Capture the cell that displays the provided text and extract its [x, y] central coordinate. 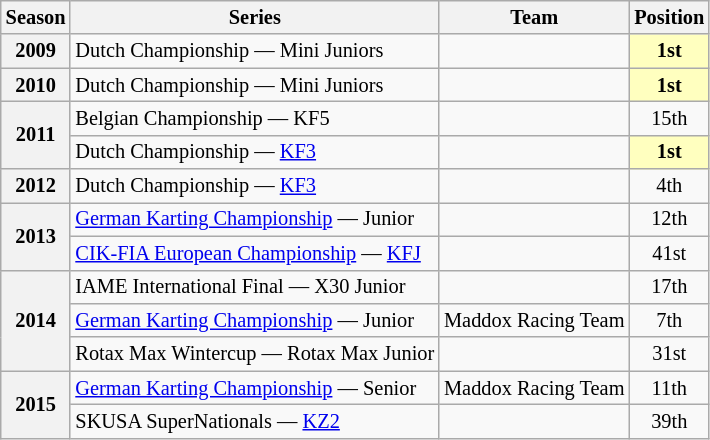
4th [669, 186]
Series [254, 17]
Rotax Max Wintercup — Rotax Max Junior [254, 354]
17th [669, 287]
German Karting Championship — Senior [254, 388]
15th [669, 118]
31st [669, 354]
2014 [36, 320]
11th [669, 388]
Team [534, 17]
Season [36, 17]
SKUSA SuperNationals — KZ2 [254, 421]
7th [669, 320]
39th [669, 421]
41st [669, 253]
12th [669, 219]
2009 [36, 51]
2010 [36, 85]
2015 [36, 404]
2011 [36, 134]
IAME International Final — X30 Junior [254, 287]
2012 [36, 186]
CIK-FIA European Championship — KFJ [254, 253]
Belgian Championship — KF5 [254, 118]
2013 [36, 236]
Position [669, 17]
